Search for the cell housing the specified text and yield its (X, Y) center coordinate. 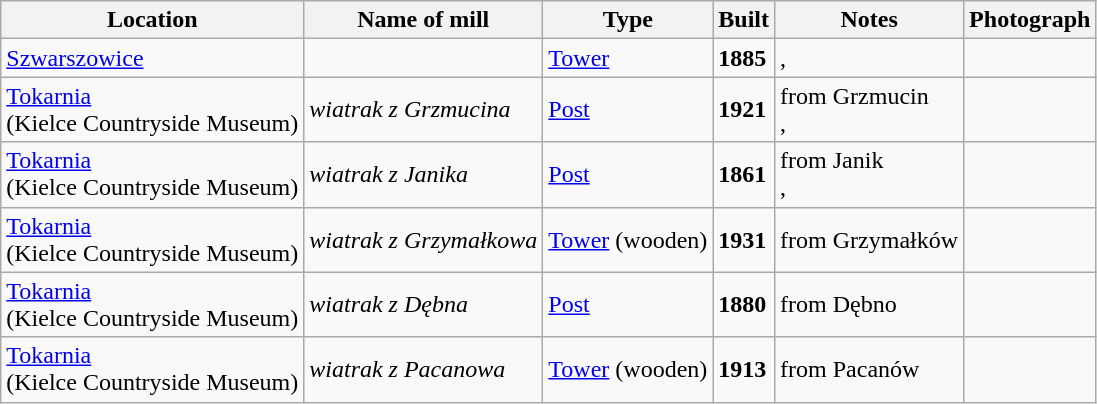
wiatrak z Grzmucina (424, 110)
from Janik, (870, 174)
Type (628, 20)
from Dębno (870, 304)
1861 (744, 174)
1921 (744, 110)
Location (152, 20)
Szwarszowice (152, 58)
from Pacanów (870, 370)
from Grzmucin , (870, 110)
wiatrak z Dębna (424, 304)
wiatrak z Janika (424, 174)
1885 (744, 58)
from Grzymałków (870, 240)
Tower (628, 58)
wiatrak z Pacanowa (424, 370)
Photograph (1030, 20)
, (870, 58)
1913 (744, 370)
1880 (744, 304)
Name of mill (424, 20)
1931 (744, 240)
Notes (870, 20)
wiatrak z Grzymałkowa (424, 240)
Built (744, 20)
